Scan for the cell matching the given text and deliver its [X, Y] coordinate at center. 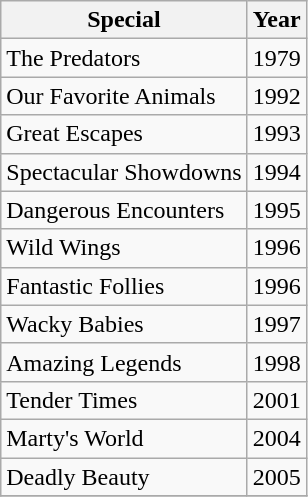
Marty's World [124, 438]
1998 [276, 362]
2005 [276, 477]
Dangerous Encounters [124, 210]
The Predators [124, 58]
Wild Wings [124, 248]
Spectacular Showdowns [124, 172]
1992 [276, 96]
1979 [276, 58]
2001 [276, 400]
1995 [276, 210]
Tender Times [124, 400]
Year [276, 20]
Deadly Beauty [124, 477]
Special [124, 20]
2004 [276, 438]
Amazing Legends [124, 362]
Great Escapes [124, 134]
Wacky Babies [124, 324]
1993 [276, 134]
Fantastic Follies [124, 286]
Our Favorite Animals [124, 96]
1997 [276, 324]
1994 [276, 172]
